Scan for the cell matching the given text and deliver its (X, Y) coordinate at center. 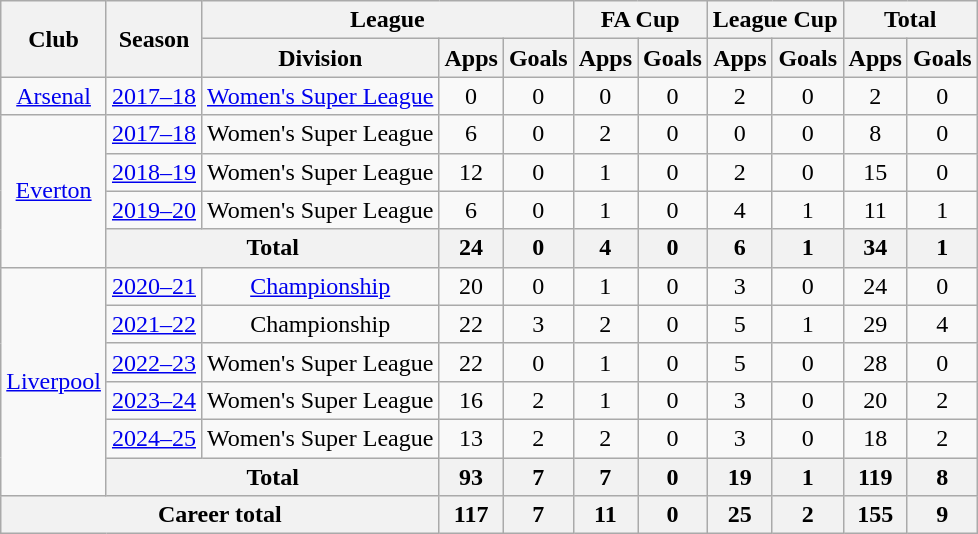
119 (875, 477)
93 (471, 477)
34 (875, 248)
117 (471, 515)
9 (942, 515)
Season (154, 39)
Everton (54, 191)
155 (875, 515)
2019–20 (154, 210)
2020–21 (154, 286)
28 (875, 362)
12 (471, 172)
League (388, 20)
25 (740, 515)
Liverpool (54, 381)
2022–23 (154, 362)
2018–19 (154, 172)
18 (875, 438)
Club (54, 39)
2021–22 (154, 324)
FA Cup (640, 20)
15 (875, 172)
19 (740, 477)
16 (471, 400)
2024–25 (154, 438)
Career total (220, 515)
2023–24 (154, 400)
29 (875, 324)
Division (320, 58)
13 (471, 438)
League Cup (775, 20)
Arsenal (54, 96)
